Locate the cell with the specified text and output its [x, y] center coordinate. 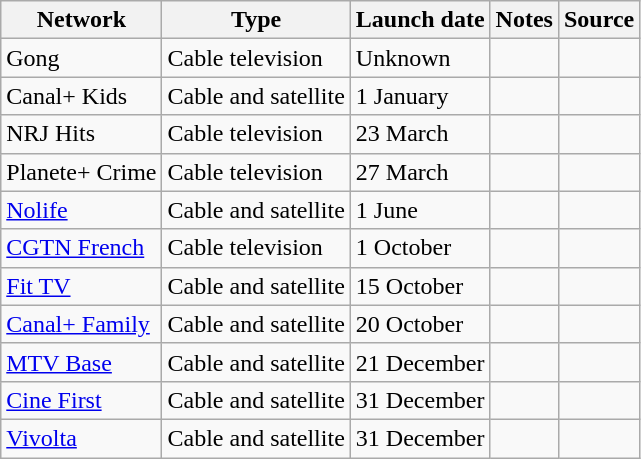
1 June [420, 210]
Network [82, 20]
Launch date [420, 20]
Canal+ Kids [82, 96]
Gong [82, 58]
Vivolta [82, 438]
15 October [420, 286]
1 January [420, 96]
Unknown [420, 58]
27 March [420, 172]
Source [598, 20]
MTV Base [82, 362]
20 October [420, 324]
Fit TV [82, 286]
Notes [524, 20]
23 March [420, 134]
Cine First [82, 400]
1 October [420, 248]
Planete+ Crime [82, 172]
Type [256, 20]
CGTN French [82, 248]
21 December [420, 362]
Nolife [82, 210]
Canal+ Family [82, 324]
NRJ Hits [82, 134]
